Capture the cell that displays the provided text and extract its (x, y) central coordinate. 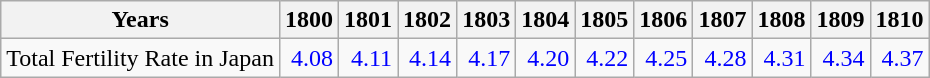
4.37 (900, 58)
1805 (604, 20)
4.28 (722, 58)
4.17 (486, 58)
1806 (664, 20)
1810 (900, 20)
4.31 (782, 58)
4.25 (664, 58)
4.22 (604, 58)
4.11 (368, 58)
1808 (782, 20)
1804 (546, 20)
4.08 (308, 58)
1809 (840, 20)
1802 (428, 20)
1800 (308, 20)
Total Fertility Rate in Japan (140, 58)
4.34 (840, 58)
1801 (368, 20)
4.14 (428, 58)
1807 (722, 20)
1803 (486, 20)
4.20 (546, 58)
Years (140, 20)
